Locate the cell with the specified text and output its (X, Y) center coordinate. 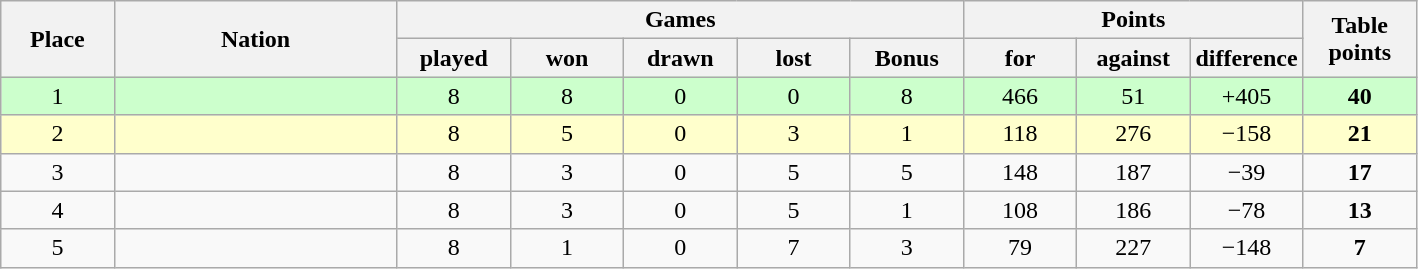
against (1134, 58)
+405 (1246, 96)
won (566, 58)
13 (1360, 210)
118 (1020, 134)
drawn (680, 58)
−78 (1246, 210)
Place (58, 39)
21 (1360, 134)
Bonus (906, 58)
79 (1020, 248)
lost (794, 58)
17 (1360, 172)
Nation (256, 39)
276 (1134, 134)
Games (680, 20)
187 (1134, 172)
40 (1360, 96)
−39 (1246, 172)
Tablepoints (1360, 39)
for (1020, 58)
2 (58, 134)
4 (58, 210)
186 (1134, 210)
Points (1133, 20)
−148 (1246, 248)
227 (1134, 248)
148 (1020, 172)
51 (1134, 96)
played (454, 58)
108 (1020, 210)
466 (1020, 96)
difference (1246, 58)
−158 (1246, 134)
